Scan for the cell matching the given text and deliver its (X, Y) coordinate at center. 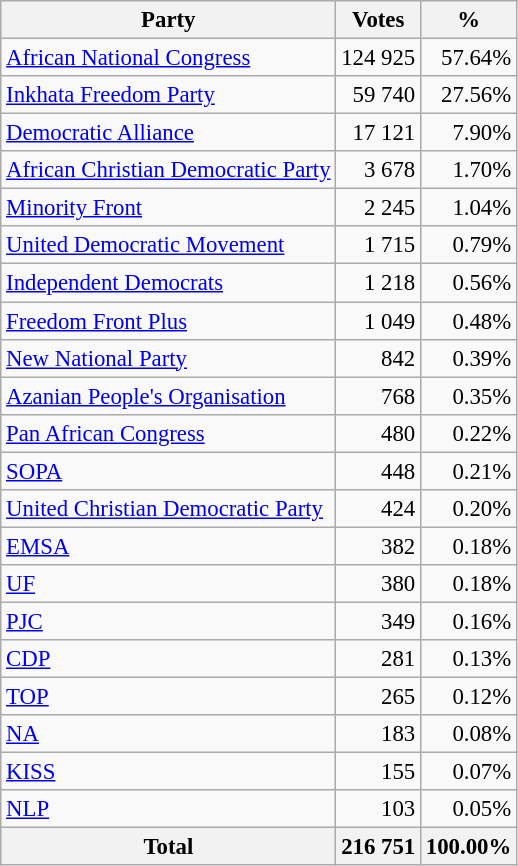
Minority Front (168, 208)
Independent Democrats (168, 283)
NLP (168, 809)
SOPA (168, 471)
281 (378, 659)
NA (168, 734)
0.35% (469, 396)
183 (378, 734)
265 (378, 697)
Votes (378, 20)
Total (168, 847)
57.64% (469, 58)
0.20% (469, 509)
7.90% (469, 133)
382 (378, 546)
349 (378, 621)
New National Party (168, 358)
155 (378, 772)
380 (378, 584)
African Christian Democratic Party (168, 170)
0.56% (469, 283)
Party (168, 20)
216 751 (378, 847)
0.07% (469, 772)
1 218 (378, 283)
CDP (168, 659)
17 121 (378, 133)
% (469, 20)
Freedom Front Plus (168, 321)
0.12% (469, 697)
0.16% (469, 621)
1 049 (378, 321)
Democratic Alliance (168, 133)
0.79% (469, 245)
TOP (168, 697)
100.00% (469, 847)
124 925 (378, 58)
842 (378, 358)
0.21% (469, 471)
424 (378, 509)
1.04% (469, 208)
1.70% (469, 170)
480 (378, 433)
EMSA (168, 546)
Pan African Congress (168, 433)
768 (378, 396)
3 678 (378, 170)
448 (378, 471)
103 (378, 809)
KISS (168, 772)
0.22% (469, 433)
United Christian Democratic Party (168, 509)
Azanian People's Organisation (168, 396)
0.39% (469, 358)
0.08% (469, 734)
27.56% (469, 95)
United Democratic Movement (168, 245)
1 715 (378, 245)
PJC (168, 621)
0.05% (469, 809)
Inkhata Freedom Party (168, 95)
0.13% (469, 659)
59 740 (378, 95)
2 245 (378, 208)
African National Congress (168, 58)
UF (168, 584)
0.48% (469, 321)
